Extract the (x, y) coordinate from the center of the cell holding the provided text.  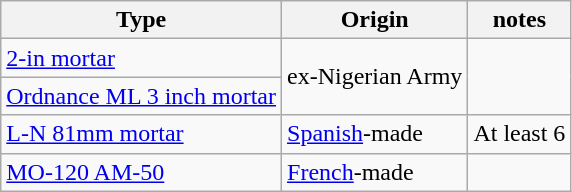
notes (520, 20)
MO-120 AM-50 (142, 172)
ex-Nigerian Army (375, 77)
Ordnance ML 3 inch mortar (142, 96)
Spanish-made (375, 134)
Type (142, 20)
2-in mortar (142, 58)
French-made (375, 172)
Origin (375, 20)
L-N 81mm mortar (142, 134)
At least 6 (520, 134)
